Find where the given text appears and provide that cell's center as [X, Y] coordinate. 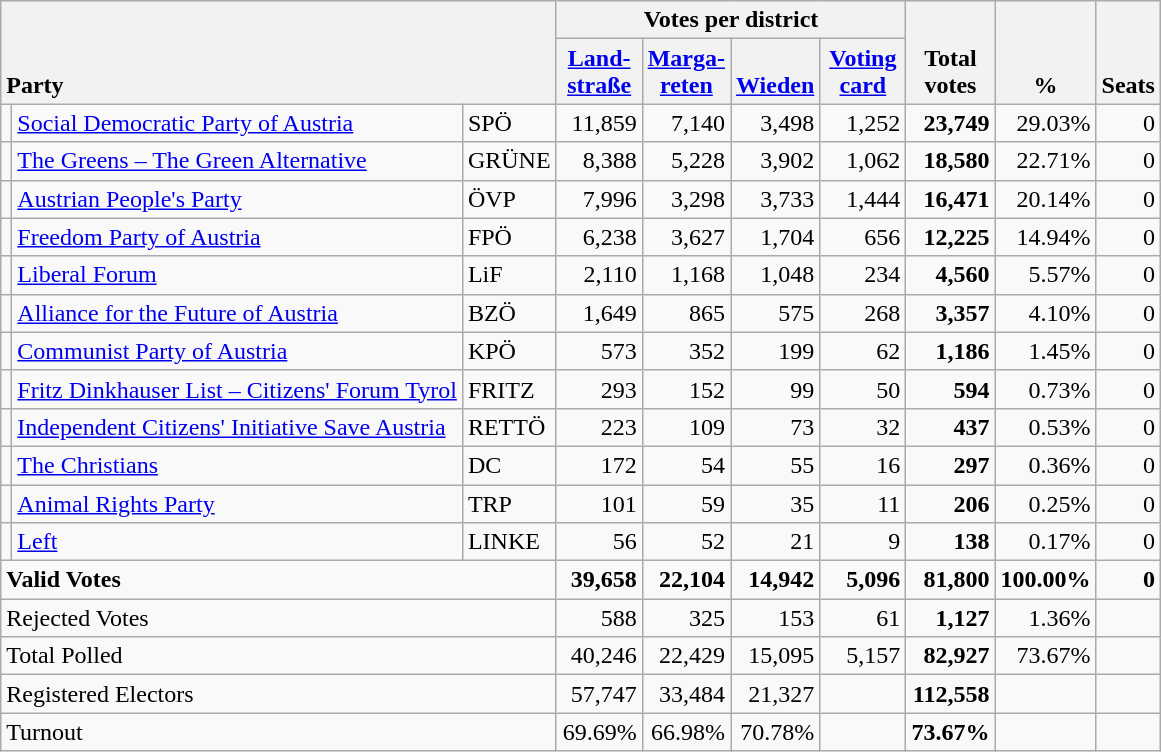
ÖVP [509, 199]
112,558 [950, 694]
54 [686, 465]
66.98% [686, 732]
11,859 [599, 123]
138 [950, 542]
70.78% [776, 732]
61 [863, 618]
55 [776, 465]
14.94% [1046, 237]
81,800 [950, 580]
33,484 [686, 694]
268 [863, 313]
Fritz Dinkhauser List – Citizens' Forum Tyrol [238, 389]
3,298 [686, 199]
RETTÖ [509, 427]
SPÖ [509, 123]
15,095 [776, 656]
437 [950, 427]
588 [599, 618]
14,942 [776, 580]
Wieden [776, 72]
8,388 [599, 161]
5.57% [1046, 275]
6,238 [599, 237]
16 [863, 465]
40,246 [599, 656]
223 [599, 427]
172 [599, 465]
0.17% [1046, 542]
LINKE [509, 542]
1,444 [863, 199]
32 [863, 427]
1,649 [599, 313]
Rejected Votes [278, 618]
Communist Party of Austria [238, 351]
20.14% [1046, 199]
3,357 [950, 313]
5,228 [686, 161]
11 [863, 503]
4,560 [950, 275]
573 [599, 351]
5,157 [863, 656]
50 [863, 389]
56 [599, 542]
865 [686, 313]
293 [599, 389]
Liberal Forum [238, 275]
Seats [1128, 52]
62 [863, 351]
Independent Citizens' Initiative Save Austria [238, 427]
9 [863, 542]
0.36% [1046, 465]
1,048 [776, 275]
21 [776, 542]
22,104 [686, 580]
The Christians [238, 465]
73 [776, 427]
153 [776, 618]
1.45% [1046, 351]
57,747 [599, 694]
% [1046, 52]
18,580 [950, 161]
FPÖ [509, 237]
206 [950, 503]
LiF [509, 275]
1,062 [863, 161]
35 [776, 503]
BZÖ [509, 313]
100.00% [1046, 580]
101 [599, 503]
5,096 [863, 580]
The Greens – The Green Alternative [238, 161]
352 [686, 351]
FRITZ [509, 389]
23,749 [950, 123]
Austrian People's Party [238, 199]
Valid Votes [278, 580]
1,127 [950, 618]
29.03% [1046, 123]
GRÜNE [509, 161]
1,168 [686, 275]
325 [686, 618]
1.36% [1046, 618]
Turnout [278, 732]
Land-straße [599, 72]
1,186 [950, 351]
KPÖ [509, 351]
82,927 [950, 656]
39,658 [599, 580]
0.53% [1046, 427]
DC [509, 465]
21,327 [776, 694]
Animal Rights Party [238, 503]
22.71% [1046, 161]
99 [776, 389]
199 [776, 351]
0.73% [1046, 389]
Freedom Party of Austria [238, 237]
Total Polled [278, 656]
234 [863, 275]
TRP [509, 503]
52 [686, 542]
1,704 [776, 237]
Totalvotes [950, 52]
297 [950, 465]
69.69% [599, 732]
109 [686, 427]
3,902 [776, 161]
0.25% [1046, 503]
7,140 [686, 123]
Left [238, 542]
575 [776, 313]
594 [950, 389]
3,498 [776, 123]
Registered Electors [278, 694]
1,252 [863, 123]
Alliance for the Future of Austria [238, 313]
59 [686, 503]
Party [278, 52]
Votes per district [731, 20]
656 [863, 237]
Votingcard [863, 72]
Social Democratic Party of Austria [238, 123]
22,429 [686, 656]
4.10% [1046, 313]
2,110 [599, 275]
12,225 [950, 237]
7,996 [599, 199]
3,733 [776, 199]
Marga-reten [686, 72]
16,471 [950, 199]
152 [686, 389]
3,627 [686, 237]
